Search for the cell housing the specified text and yield its (x, y) center coordinate. 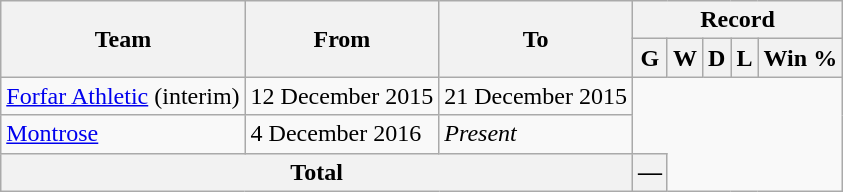
Team (123, 39)
12 December 2015 (342, 96)
4 December 2016 (342, 134)
Total (317, 172)
From (342, 39)
Forfar Athletic (interim) (123, 96)
Record (737, 20)
To (536, 39)
21 December 2015 (536, 96)
Montrose (123, 134)
Present (536, 134)
Win % (800, 58)
W (684, 58)
L (744, 58)
— (650, 172)
D (717, 58)
G (650, 58)
